Provide the [x, y] coordinate of the cell's center where the given text is located.  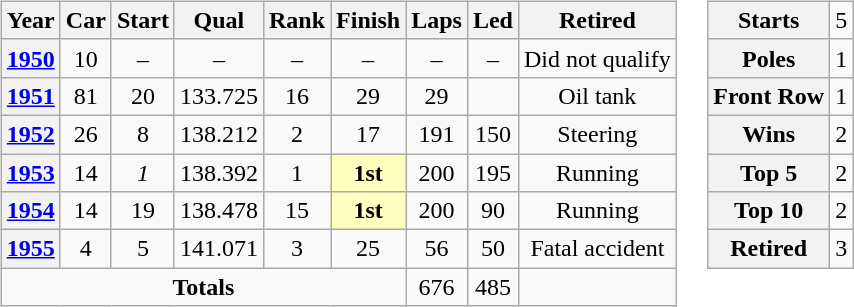
Qual [218, 20]
56 [437, 249]
485 [492, 287]
25 [368, 249]
Starts [769, 20]
676 [437, 287]
17 [368, 134]
191 [437, 134]
90 [492, 211]
10 [86, 58]
1955 [30, 249]
15 [296, 211]
Year [30, 20]
Finish [368, 20]
Start [142, 20]
1954 [30, 211]
141.071 [218, 249]
Fatal accident [597, 249]
138.392 [218, 173]
Totals [203, 287]
26 [86, 134]
150 [492, 134]
Steering [597, 134]
Top 5 [769, 173]
20 [142, 96]
16 [296, 96]
Wins [769, 134]
81 [86, 96]
Oil tank [597, 96]
Did not qualify [597, 58]
1950 [30, 58]
1951 [30, 96]
138.478 [218, 211]
50 [492, 249]
195 [492, 173]
Top 10 [769, 211]
19 [142, 211]
133.725 [218, 96]
4 [86, 249]
Rank [296, 20]
1952 [30, 134]
Poles [769, 58]
8 [142, 134]
1953 [30, 173]
Car [86, 20]
138.212 [218, 134]
Front Row [769, 96]
Laps [437, 20]
Led [492, 20]
